Provide the [x, y] coordinate of the cell's center where the given text is located.  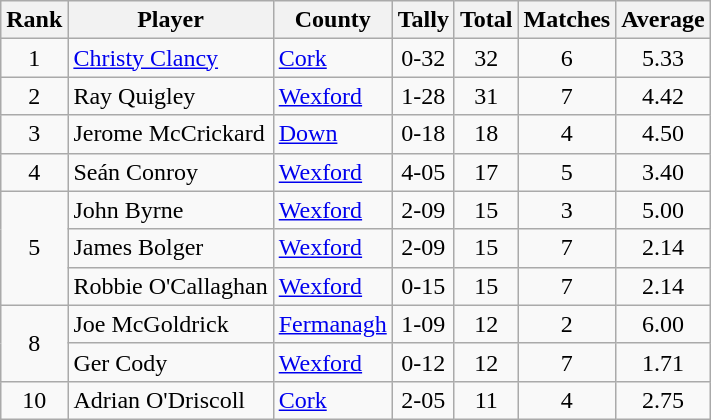
1.71 [664, 362]
Ger Cody [170, 362]
6 [567, 58]
32 [486, 58]
Robbie O'Callaghan [170, 286]
Joe McGoldrick [170, 324]
Average [664, 20]
11 [486, 400]
James Bolger [170, 248]
5.00 [664, 210]
17 [486, 172]
1 [34, 58]
18 [486, 134]
4.50 [664, 134]
John Byrne [170, 210]
Adrian O'Driscoll [170, 400]
Total [486, 20]
Rank [34, 20]
Down [332, 134]
1-28 [423, 96]
3.40 [664, 172]
6.00 [664, 324]
0-32 [423, 58]
5.33 [664, 58]
Ray Quigley [170, 96]
Tally [423, 20]
0-18 [423, 134]
31 [486, 96]
10 [34, 400]
4.42 [664, 96]
1-09 [423, 324]
Seán Conroy [170, 172]
Jerome McCrickard [170, 134]
0-12 [423, 362]
Christy Clancy [170, 58]
Player [170, 20]
Fermanagh [332, 324]
2.75 [664, 400]
2-05 [423, 400]
4-05 [423, 172]
Matches [567, 20]
8 [34, 343]
0-15 [423, 286]
County [332, 20]
